Detect which cell encompasses the target text, then output its [X, Y] center coordinate. 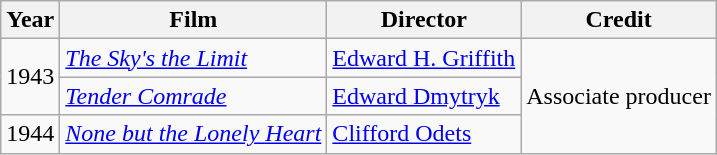
1943 [30, 77]
Director [424, 20]
Edward Dmytryk [424, 96]
Clifford Odets [424, 134]
1944 [30, 134]
None but the Lonely Heart [194, 134]
Year [30, 20]
The Sky's the Limit [194, 58]
Film [194, 20]
Edward H. Griffith [424, 58]
Associate producer [619, 96]
Credit [619, 20]
Tender Comrade [194, 96]
